Output the (x, y) coordinate of the center of the cell containing the given text.  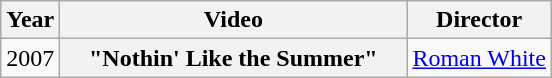
2007 (30, 58)
Roman White (480, 58)
"Nothin' Like the Summer" (234, 58)
Director (480, 20)
Year (30, 20)
Video (234, 20)
